Identify which cell holds the provided text, then report its [X, Y] central coordinate. 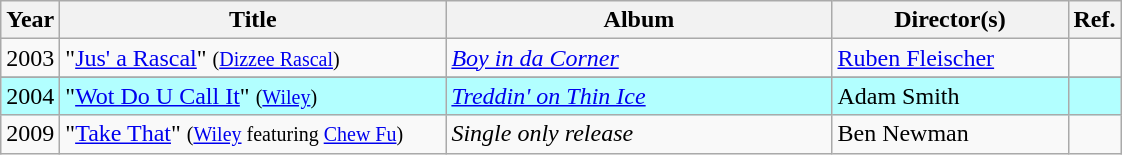
Adam Smith [950, 96]
2009 [30, 134]
"Take That" (Wiley featuring Chew Fu) [253, 134]
Album [639, 20]
2004 [30, 96]
Title [253, 20]
Ref. [1094, 20]
Year [30, 20]
Director(s) [950, 20]
Single only release [639, 134]
Ben Newman [950, 134]
"Jus' a Rascal" (Dizzee Rascal) [253, 58]
2003 [30, 58]
Ruben Fleischer [950, 58]
"Wot Do U Call It" (Wiley) [253, 96]
Treddin' on Thin Ice [639, 96]
Boy in da Corner [639, 58]
